Output the (X, Y) coordinate of the center of the cell containing the given text.  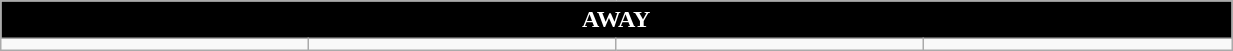
AWAY (616, 20)
